Output the [X, Y] coordinate of the center of the cell containing the given text.  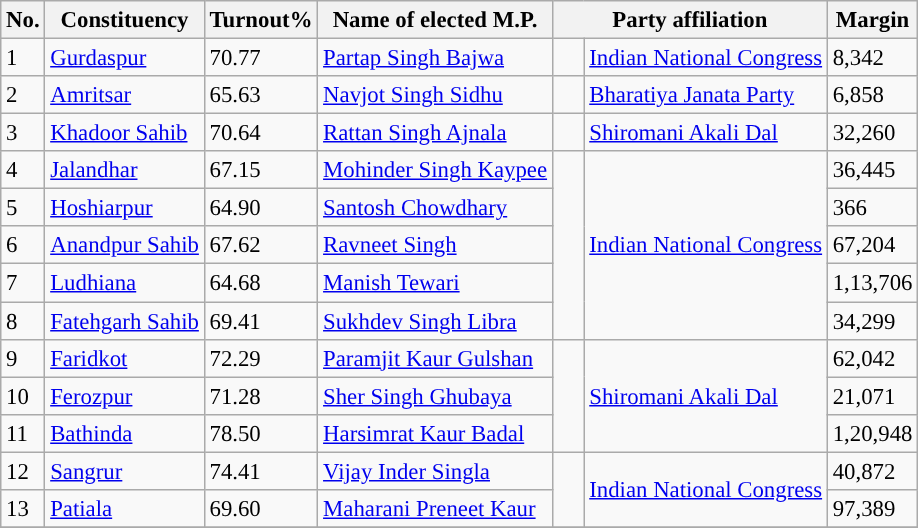
10 [23, 396]
Harsimrat Kaur Badal [436, 433]
64.68 [261, 283]
67,204 [872, 245]
97,389 [872, 509]
1,13,706 [872, 283]
71.28 [261, 396]
2 [23, 95]
9 [23, 358]
Jalandhar [124, 170]
Ferozpur [124, 396]
70.64 [261, 133]
6,858 [872, 95]
Gurdaspur [124, 58]
Bathinda [124, 433]
12 [23, 471]
7 [23, 283]
No. [23, 20]
Manish Tewari [436, 283]
Santosh Chowdhary [436, 208]
Hoshiarpur [124, 208]
3 [23, 133]
72.29 [261, 358]
64.90 [261, 208]
32,260 [872, 133]
21,071 [872, 396]
Margin [872, 20]
Ravneet Singh [436, 245]
Bharatiya Janata Party [706, 95]
1,20,948 [872, 433]
Mohinder Singh Kaypee [436, 170]
62,042 [872, 358]
Maharani Preneet Kaur [436, 509]
366 [872, 208]
Paramjit Kaur Gulshan [436, 358]
Sukhdev Singh Libra [436, 321]
11 [23, 433]
Patiala [124, 509]
13 [23, 509]
74.41 [261, 471]
4 [23, 170]
Navjot Singh Sidhu [436, 95]
78.50 [261, 433]
Constituency [124, 20]
Faridkot [124, 358]
Name of elected M.P. [436, 20]
69.60 [261, 509]
69.41 [261, 321]
Fatehgarh Sahib [124, 321]
70.77 [261, 58]
Rattan Singh Ajnala [436, 133]
40,872 [872, 471]
Ludhiana [124, 283]
Sangrur [124, 471]
8 [23, 321]
Party affiliation [690, 20]
1 [23, 58]
Sher Singh Ghubaya [436, 396]
65.63 [261, 95]
6 [23, 245]
67.62 [261, 245]
Amritsar [124, 95]
Turnout% [261, 20]
34,299 [872, 321]
8,342 [872, 58]
5 [23, 208]
67.15 [261, 170]
Vijay Inder Singla [436, 471]
Partap Singh Bajwa [436, 58]
36,445 [872, 170]
Anandpur Sahib [124, 245]
Khadoor Sahib [124, 133]
